Return the [X, Y] coordinate for the center point of the cell that contains the specified text.  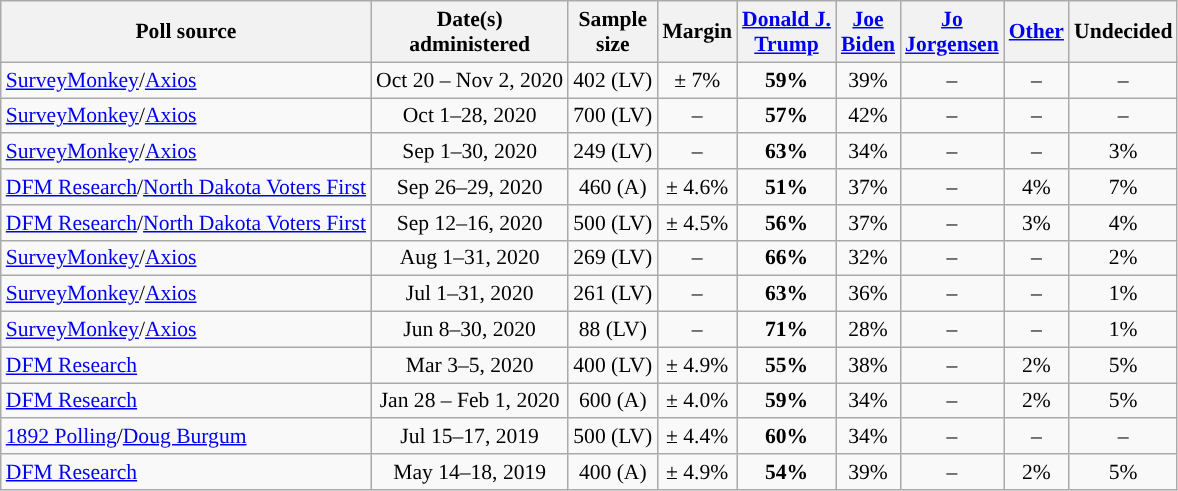
249 (LV) [612, 152]
± 7% [697, 80]
Sep 12–16, 2020 [470, 223]
± 4.4% [697, 437]
261 (LV) [612, 294]
Oct 1–28, 2020 [470, 116]
28% [868, 330]
32% [868, 258]
Poll source [186, 32]
66% [786, 258]
55% [786, 365]
Other [1036, 32]
Jul 1–31, 2020 [470, 294]
56% [786, 223]
38% [868, 365]
May 14–18, 2019 [470, 472]
Sep 26–29, 2020 [470, 187]
Undecided [1123, 32]
60% [786, 437]
JoeBiden [868, 32]
57% [786, 116]
Donald J.Trump [786, 32]
600 (A) [612, 401]
88 (LV) [612, 330]
700 (LV) [612, 116]
Date(s)administered [470, 32]
1892 Polling/Doug Burgum [186, 437]
460 (A) [612, 187]
400 (A) [612, 472]
JoJorgensen [952, 32]
42% [868, 116]
7% [1123, 187]
54% [786, 472]
Jan 28 – Feb 1, 2020 [470, 401]
± 4.6% [697, 187]
Oct 20 – Nov 2, 2020 [470, 80]
Samplesize [612, 32]
400 (LV) [612, 365]
Jun 8–30, 2020 [470, 330]
Mar 3–5, 2020 [470, 365]
Margin [697, 32]
269 (LV) [612, 258]
± 4.0% [697, 401]
± 4.5% [697, 223]
402 (LV) [612, 80]
36% [868, 294]
Sep 1–30, 2020 [470, 152]
Jul 15–17, 2019 [470, 437]
Aug 1–31, 2020 [470, 258]
51% [786, 187]
71% [786, 330]
